Locate the cell with the specified text and output its [X, Y] center coordinate. 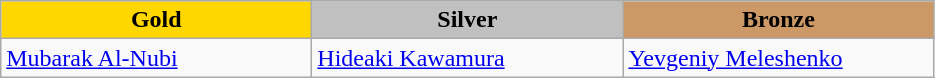
Gold [156, 20]
Hideaki Kawamura [468, 58]
Yevgeniy Meleshenko [778, 58]
Bronze [778, 20]
Silver [468, 20]
Mubarak Al-Nubi [156, 58]
